Return [X, Y] of the center of cell containing provided text 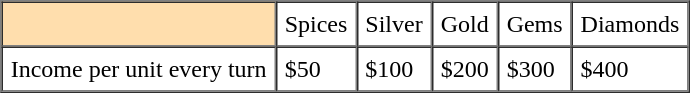
$50 [316, 68]
Silver [394, 24]
Spices [316, 24]
Diamonds [630, 24]
Income per unit every turn [139, 68]
$100 [394, 68]
$300 [535, 68]
Gold [465, 24]
$200 [465, 68]
Gems [535, 24]
$400 [630, 68]
